Scan for the cell matching the given text and deliver its (X, Y) coordinate at center. 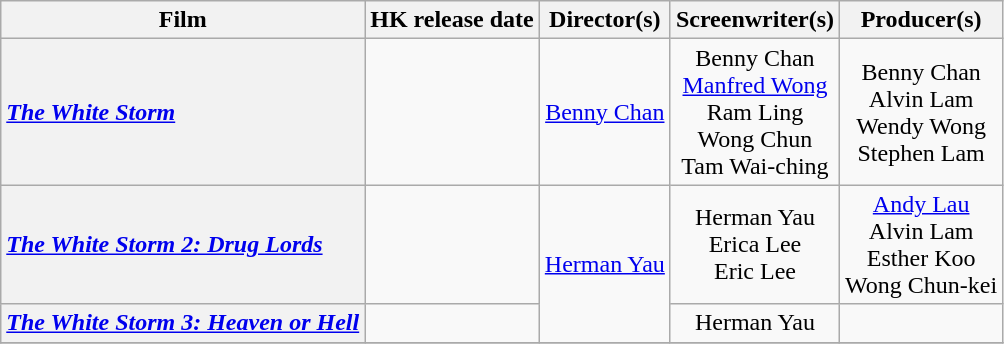
Andy LauAlvin LamEsther KooWong Chun-kei (922, 244)
HK release date (452, 20)
The White Storm 2: Drug Lords (183, 244)
Screenwriter(s) (754, 20)
Director(s) (604, 20)
Film (183, 20)
The White Storm (183, 112)
The White Storm 3: Heaven or Hell (183, 323)
Benny Chan (604, 112)
Benny ChanManfred WongRam LingWong ChunTam Wai-ching (754, 112)
Producer(s) (922, 20)
Herman YauErica LeeEric Lee (754, 244)
Benny ChanAlvin LamWendy WongStephen Lam (922, 112)
